Provide the (x, y) coordinate of the cell's center where the given text is located.  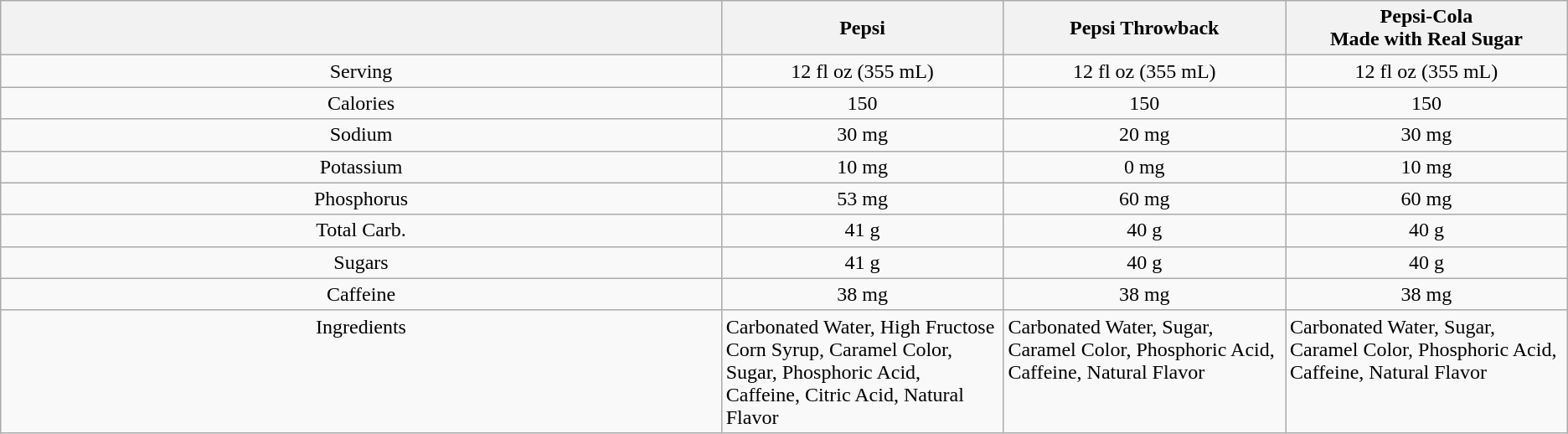
Sodium (361, 135)
Serving (361, 71)
Pepsi-Cola Made with Real Sugar (1427, 28)
53 mg (863, 199)
Carbonated Water, High Fructose Corn Syrup, Caramel Color, Sugar, Phosphoric Acid, Caffeine, Citric Acid, Natural Flavor (863, 371)
Pepsi (863, 28)
Potassium (361, 167)
Pepsi Throwback (1144, 28)
0 mg (1144, 167)
Phosphorus (361, 199)
20 mg (1144, 135)
Sugars (361, 262)
Caffeine (361, 294)
Calories (361, 103)
Total Carb. (361, 230)
Ingredients (361, 371)
